Find where the given text appears and provide that cell's center as [x, y] coordinate. 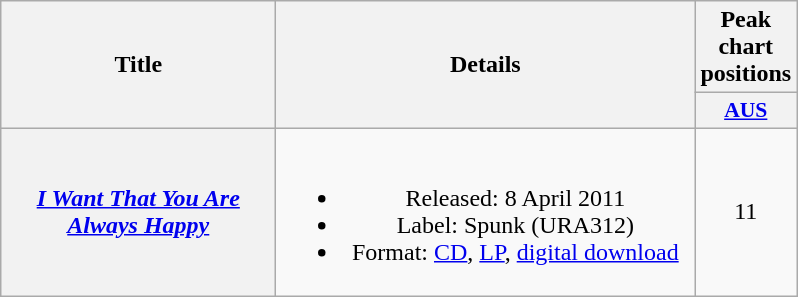
AUS [746, 111]
Peak chart positions [746, 47]
Released: 8 April 2011Label: Spunk (URA312)Format: CD, LP, digital download [486, 212]
I Want That You Are Always Happy [138, 212]
11 [746, 212]
Details [486, 65]
Title [138, 65]
